Provide the (x, y) coordinate of the cell's center where the given text is located.  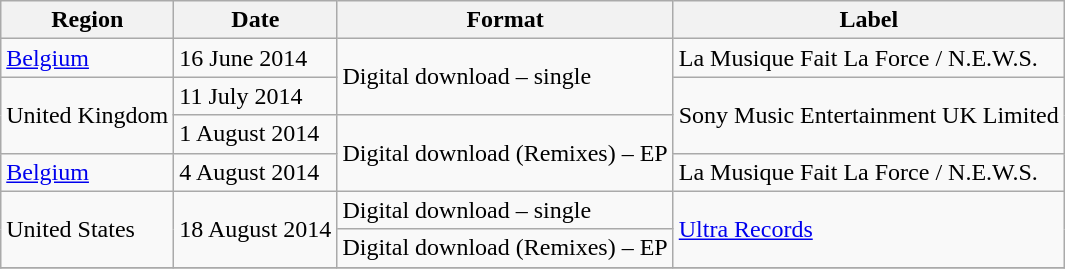
1 August 2014 (256, 134)
Region (88, 20)
18 August 2014 (256, 229)
United Kingdom (88, 115)
Label (868, 20)
4 August 2014 (256, 172)
Ultra Records (868, 229)
Sony Music Entertainment UK Limited (868, 115)
16 June 2014 (256, 58)
Date (256, 20)
11 July 2014 (256, 96)
Format (505, 20)
United States (88, 229)
